Scan for the cell matching the given text and deliver its (x, y) coordinate at center. 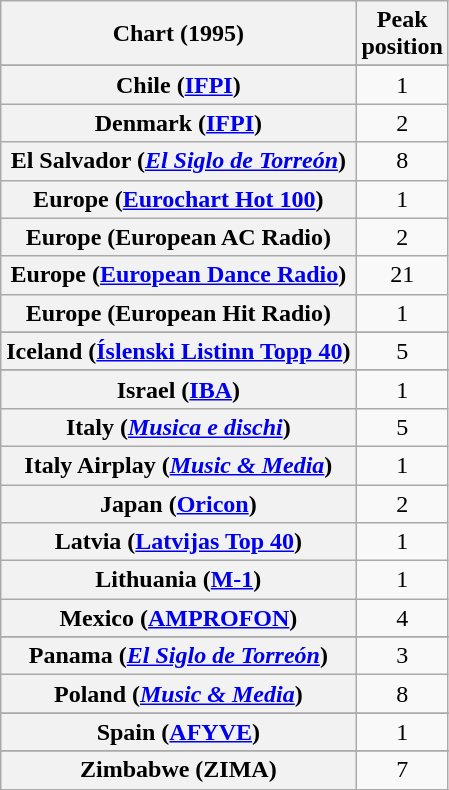
Denmark (IFPI) (178, 123)
Zimbabwe (ZIMA) (178, 770)
Iceland (Íslenski Listinn Topp 40) (178, 351)
7 (402, 770)
Mexico (AMPROFON) (178, 618)
Latvia (Latvijas Top 40) (178, 542)
4 (402, 618)
El Salvador (El Siglo de Torreón) (178, 161)
Poland (Music & Media) (178, 694)
Japan (Oricon) (178, 503)
Lithuania (M-1) (178, 580)
Italy Airplay (Music & Media) (178, 465)
Europe (European Hit Radio) (178, 313)
3 (402, 656)
21 (402, 275)
Israel (IBA) (178, 389)
Chart (1995) (178, 34)
Panama (El Siglo de Torreón) (178, 656)
Chile (IFPI) (178, 85)
Spain (AFYVE) (178, 732)
Europe (European AC Radio) (178, 237)
Italy (Musica e dischi) (178, 427)
Peakposition (402, 34)
Europe (European Dance Radio) (178, 275)
Europe (Eurochart Hot 100) (178, 199)
